From the cell containing the given text, extract its center point as [x, y] coordinate. 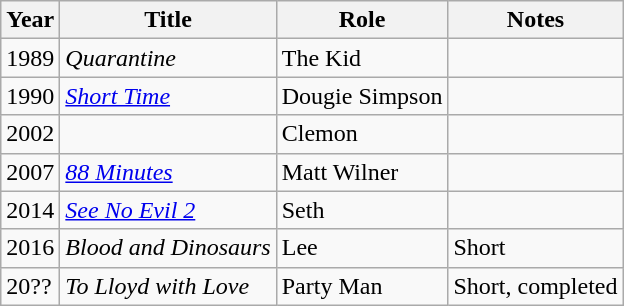
20?? [30, 286]
See No Evil 2 [168, 210]
2016 [30, 248]
Matt Wilner [362, 172]
Year [30, 20]
To Lloyd with Love [168, 286]
2014 [30, 210]
1990 [30, 96]
Clemon [362, 134]
Role [362, 20]
Title [168, 20]
2002 [30, 134]
Short [536, 248]
88 Minutes [168, 172]
Dougie Simpson [362, 96]
Notes [536, 20]
The Kid [362, 58]
1989 [30, 58]
2007 [30, 172]
Party Man [362, 286]
Short Time [168, 96]
Quarantine [168, 58]
Short, completed [536, 286]
Seth [362, 210]
Lee [362, 248]
Blood and Dinosaurs [168, 248]
